Capture the cell that displays the provided text and extract its [X, Y] central coordinate. 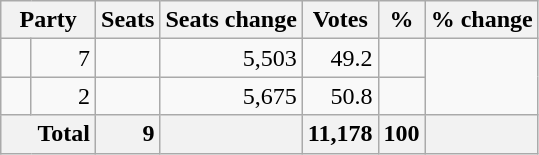
Total [48, 134]
Seats change [231, 20]
9 [128, 134]
2 [63, 96]
11,178 [340, 134]
7 [63, 58]
50.8 [340, 96]
Votes [340, 20]
Seats [128, 20]
5,675 [231, 96]
100 [402, 134]
% [402, 20]
49.2 [340, 58]
% change [482, 20]
5,503 [231, 58]
Party [48, 20]
